Search for the cell housing the specified text and yield its [x, y] center coordinate. 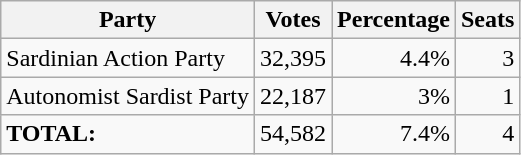
54,582 [292, 134]
22,187 [292, 96]
Seats [487, 20]
4.4% [394, 58]
4 [487, 134]
7.4% [394, 134]
1 [487, 96]
3% [394, 96]
Votes [292, 20]
Party [128, 20]
Percentage [394, 20]
3 [487, 58]
Autonomist Sardist Party [128, 96]
TOTAL: [128, 134]
Sardinian Action Party [128, 58]
32,395 [292, 58]
